Capture the cell that displays the provided text and extract its [x, y] central coordinate. 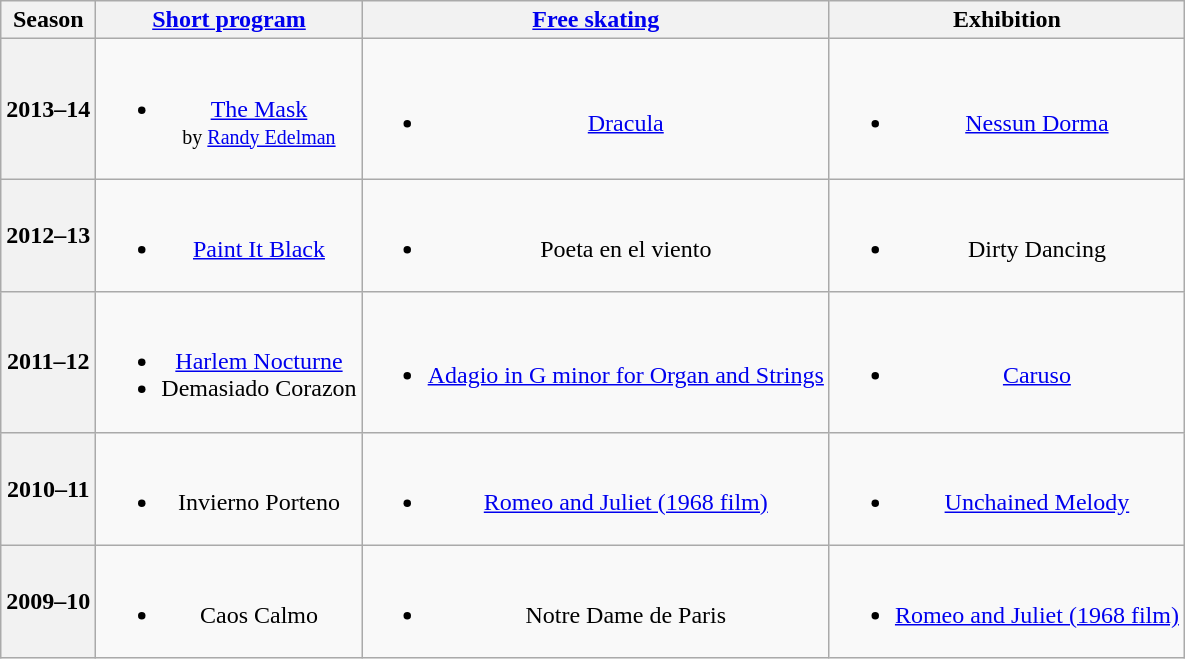
Notre Dame de Paris [596, 602]
2013–14 [48, 109]
2011–12 [48, 362]
Paint It Black [229, 236]
Caruso [1006, 362]
Free skating [596, 20]
2012–13 [48, 236]
2010–11 [48, 488]
Unchained Melody [1006, 488]
Adagio in G minor for Organ and Strings [596, 362]
Dracula [596, 109]
Harlem Nocturne Demasiado Corazon [229, 362]
Poeta en el viento [596, 236]
The Mask by Randy Edelman [229, 109]
2009–10 [48, 602]
Season [48, 20]
Invierno Porteno [229, 488]
Dirty Dancing [1006, 236]
Short program [229, 20]
Exhibition [1006, 20]
Nessun Dorma [1006, 109]
Caos Calmo [229, 602]
